From the cell containing the given text, extract its center point as (x, y) coordinate. 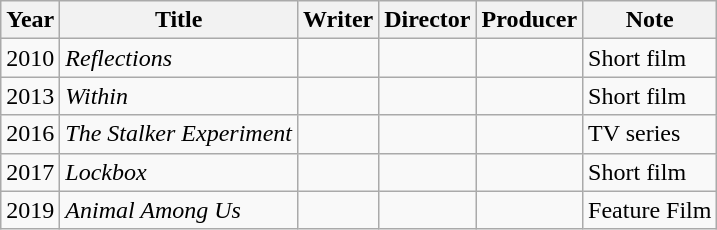
Producer (530, 20)
Lockbox (179, 172)
Title (179, 20)
Within (179, 96)
Year (30, 20)
2010 (30, 58)
Animal Among Us (179, 210)
Director (428, 20)
2016 (30, 134)
The Stalker Experiment (179, 134)
2013 (30, 96)
Reflections (179, 58)
Feature Film (650, 210)
2017 (30, 172)
Writer (338, 20)
Note (650, 20)
2019 (30, 210)
TV series (650, 134)
